Pinpoint the cell where the given text exists, returning its [x, y] midpoint coordinate. 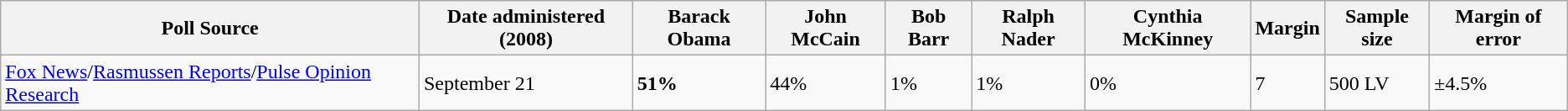
Cynthia McKinney [1168, 29]
Ralph Nader [1029, 29]
Margin of error [1499, 29]
Barack Obama [699, 29]
0% [1168, 82]
Bob Barr [928, 29]
Fox News/Rasmussen Reports/Pulse Opinion Research [210, 82]
Date administered (2008) [526, 29]
John McCain [826, 29]
±4.5% [1499, 82]
September 21 [526, 82]
Poll Source [210, 29]
7 [1287, 82]
44% [826, 82]
500 LV [1377, 82]
Margin [1287, 29]
51% [699, 82]
Sample size [1377, 29]
